Return the [x, y] coordinate for the center point of the cell that contains the specified text.  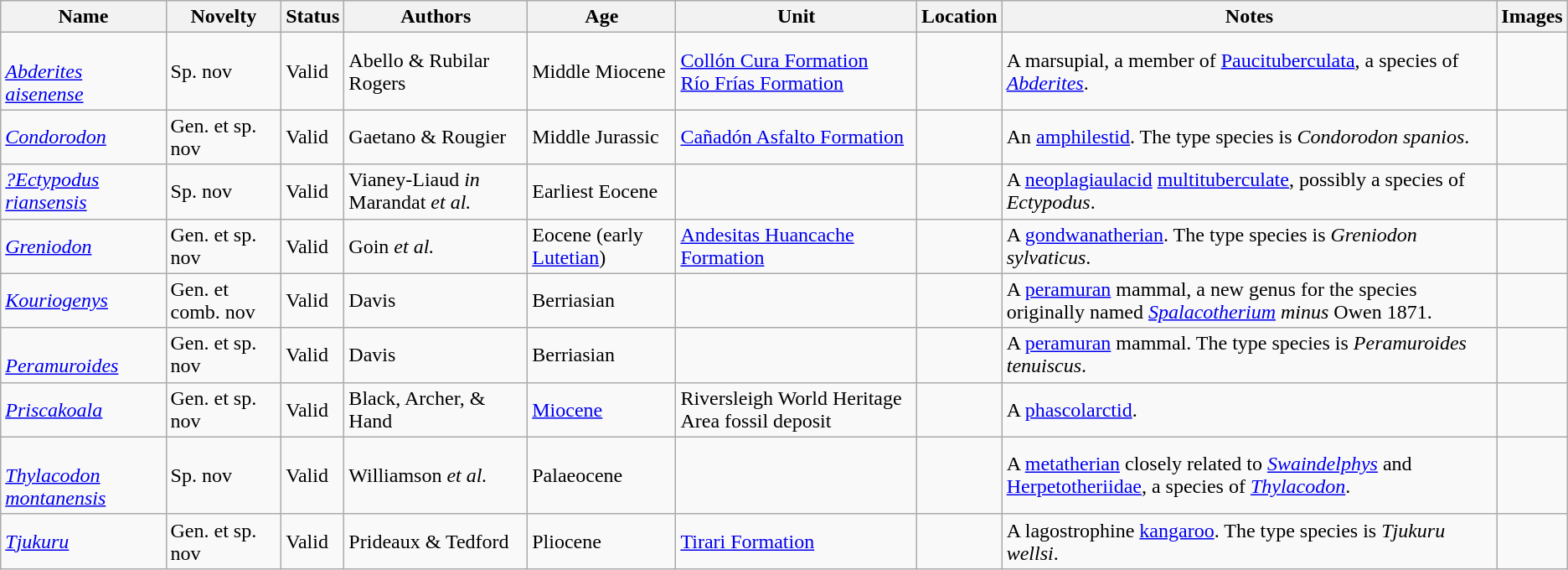
Riversleigh World Heritage Area fossil deposit [797, 409]
A neoplagiaulacid multituberculate, possibly a species of Ectypodus. [1250, 191]
Middle Jurassic [601, 137]
Abello & Rubilar Rogers [436, 71]
An amphilestid. The type species is Condorodon spanios. [1250, 137]
Miocene [601, 409]
Earliest Eocene [601, 191]
Novelty [224, 17]
Black, Archer, & Hand [436, 409]
Vianey-Liaud in Marandat et al. [436, 191]
Middle Miocene [601, 71]
A phascolarctid. [1250, 409]
Peramuroides [84, 355]
Priscakoala [84, 409]
Cañadón Asfalto Formation [797, 137]
Authors [436, 17]
Abderites aisenense [84, 71]
A gondwanatherian. The type species is Greniodon sylvaticus. [1250, 246]
Prideaux & Tedford [436, 541]
A metatherian closely related to Swaindelphys and Herpetotheriidae, a species of Thylacodon. [1250, 475]
Status [313, 17]
Images [1532, 17]
Goin et al. [436, 246]
Palaeocene [601, 475]
Andesitas Huancache Formation [797, 246]
Collón Cura FormationRío Frías Formation [797, 71]
Greniodon [84, 246]
Age [601, 17]
Unit [797, 17]
A lagostrophine kangaroo. The type species is Tjukuru wellsi. [1250, 541]
Name [84, 17]
Thylacodon montanensis [84, 475]
Kouriogenys [84, 300]
Gaetano & Rougier [436, 137]
Pliocene [601, 541]
Condorodon [84, 137]
A marsupial, a member of Paucituberculata, a species of Abderites. [1250, 71]
A peramuran mammal. The type species is Peramuroides tenuiscus. [1250, 355]
?Ectypodus riansensis [84, 191]
Tirari Formation [797, 541]
Williamson et al. [436, 475]
Location [959, 17]
A peramuran mammal, a new genus for the species originally named Spalacotherium minus Owen 1871. [1250, 300]
Eocene (early Lutetian) [601, 246]
Gen. et comb. nov [224, 300]
Notes [1250, 17]
Tjukuru [84, 541]
